Capture the cell that displays the provided text and extract its (X, Y) central coordinate. 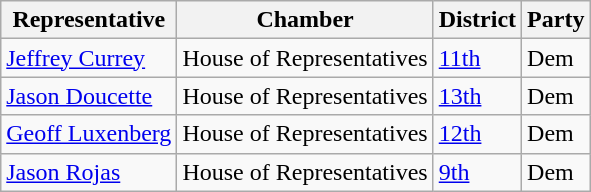
Jeffrey Currey (89, 58)
9th (477, 172)
Jason Doucette (89, 96)
11th (477, 58)
District (477, 20)
13th (477, 96)
Geoff Luxenberg (89, 134)
Party (556, 20)
Chamber (305, 20)
Representative (89, 20)
Jason Rojas (89, 172)
12th (477, 134)
